For the text-containing cell, return its midpoint in [X, Y] coordinate format. 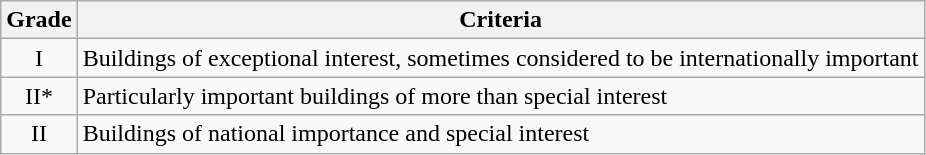
Particularly important buildings of more than special interest [500, 96]
Buildings of national importance and special interest [500, 134]
II* [39, 96]
I [39, 58]
Grade [39, 20]
Buildings of exceptional interest, sometimes considered to be internationally important [500, 58]
II [39, 134]
Criteria [500, 20]
